Identify which cell holds the provided text, then report its [x, y] central coordinate. 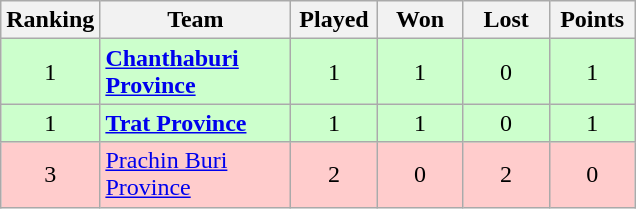
Played [334, 20]
Won [420, 20]
Trat Province [196, 123]
Points [592, 20]
Chanthaburi Province [196, 72]
3 [50, 174]
Team [196, 20]
Ranking [50, 20]
Prachin Buri Province [196, 174]
Lost [506, 20]
